For the text-containing cell, return its midpoint in [X, Y] coordinate format. 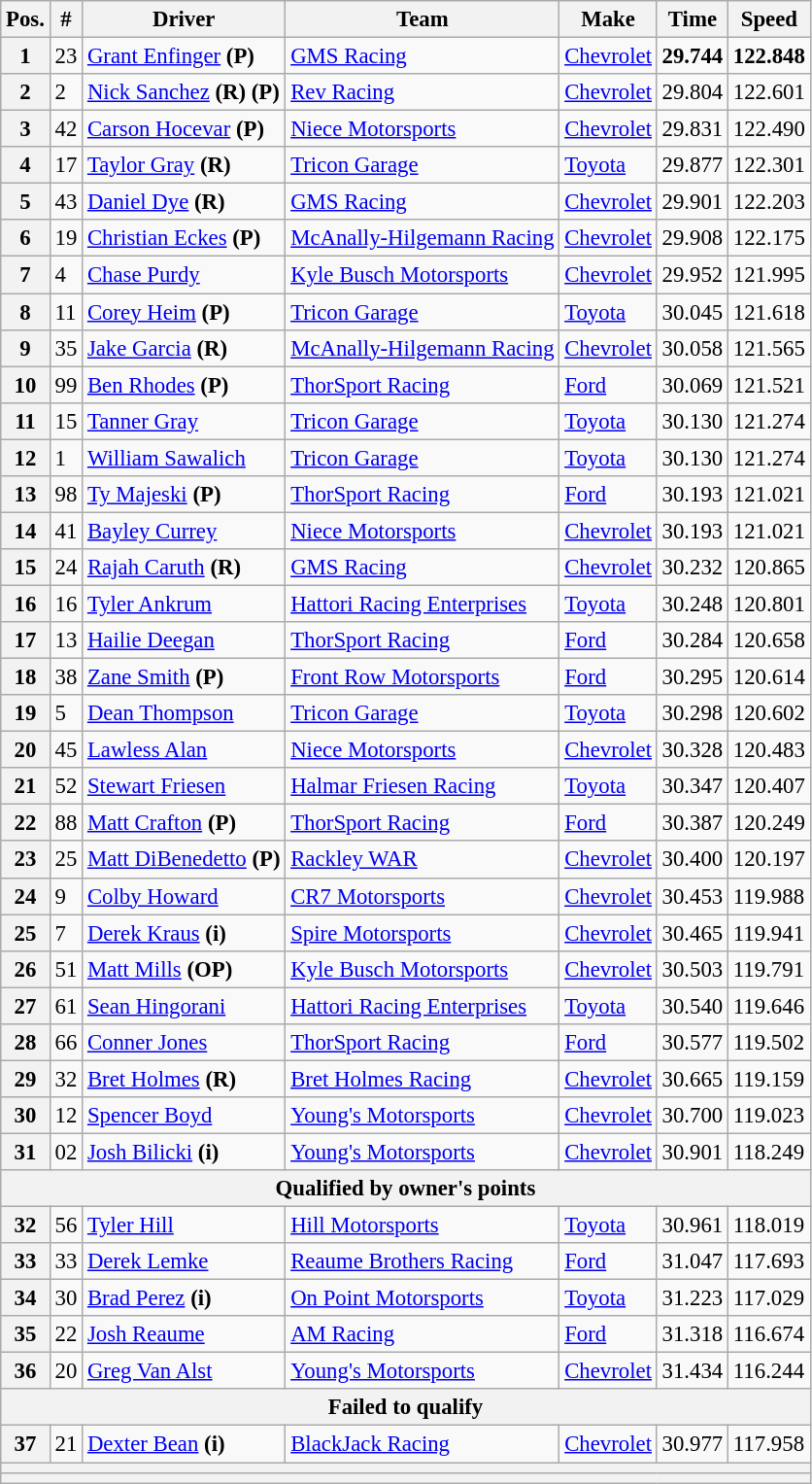
30.045 [692, 312]
117.029 [769, 1298]
3 [25, 129]
Matt Mills (OP) [185, 969]
30.058 [692, 348]
29 [25, 1079]
30.284 [692, 640]
30.328 [692, 750]
Ty Majeski (P) [185, 495]
30.961 [692, 1225]
117.693 [769, 1261]
On Point Motorsports [423, 1298]
41 [66, 531]
30.503 [692, 969]
Conner Jones [185, 1043]
43 [66, 202]
51 [66, 969]
26 [25, 969]
34 [25, 1298]
Bret Holmes (R) [185, 1079]
118.249 [769, 1152]
122.301 [769, 165]
29.908 [692, 238]
Rev Racing [423, 92]
Carson Hocevar (P) [185, 129]
Team [423, 19]
30.069 [692, 385]
37 [25, 1444]
27 [25, 1006]
31.434 [692, 1371]
119.023 [769, 1116]
66 [66, 1043]
120.407 [769, 786]
29.901 [692, 202]
30.400 [692, 860]
Lawless Alan [185, 750]
42 [66, 129]
Nick Sanchez (R) (P) [185, 92]
122.490 [769, 129]
29.831 [692, 129]
Rajah Caruth (R) [185, 568]
61 [66, 1006]
120.602 [769, 713]
29.744 [692, 56]
Josh Reaume [185, 1334]
30.977 [692, 1444]
Matt DiBenedetto (P) [185, 860]
Corey Heim (P) [185, 312]
BlackJack Racing [423, 1444]
45 [66, 750]
30.387 [692, 823]
Ben Rhodes (P) [185, 385]
29.804 [692, 92]
Derek Kraus (i) [185, 933]
122.848 [769, 56]
Tyler Hill [185, 1225]
AM Racing [423, 1334]
121.521 [769, 385]
CR7 Motorsports [423, 896]
Make [608, 19]
14 [25, 531]
William Sawalich [185, 458]
31.223 [692, 1298]
120.801 [769, 604]
Daniel Dye (R) [185, 202]
116.244 [769, 1371]
29.952 [692, 275]
Qualified by owner's points [406, 1189]
28 [25, 1043]
30.298 [692, 713]
30.465 [692, 933]
18 [25, 677]
31.318 [692, 1334]
30.232 [692, 568]
120.614 [769, 677]
Zane Smith (P) [185, 677]
116.674 [769, 1334]
30.347 [692, 786]
122.601 [769, 92]
99 [66, 385]
30.453 [692, 896]
120.197 [769, 860]
120.658 [769, 640]
8 [25, 312]
122.175 [769, 238]
119.941 [769, 933]
30.901 [692, 1152]
30.540 [692, 1006]
Bret Holmes Racing [423, 1079]
6 [25, 238]
Christian Eckes (P) [185, 238]
30.577 [692, 1043]
Halmar Friesen Racing [423, 786]
31.047 [692, 1261]
118.019 [769, 1225]
Pos. [25, 19]
Dean Thompson [185, 713]
38 [66, 677]
Matt Crafton (P) [185, 823]
30.700 [692, 1116]
Speed [769, 19]
30.295 [692, 677]
31 [25, 1152]
Rackley WAR [423, 860]
Spencer Boyd [185, 1116]
Reaume Brothers Racing [423, 1261]
Sean Hingorani [185, 1006]
121.618 [769, 312]
98 [66, 495]
Grant Enfinger (P) [185, 56]
Chase Purdy [185, 275]
119.159 [769, 1079]
117.958 [769, 1444]
Jake Garcia (R) [185, 348]
119.502 [769, 1043]
Failed to qualify [406, 1408]
Josh Bilicki (i) [185, 1152]
88 [66, 823]
Greg Van Alst [185, 1371]
Tyler Ankrum [185, 604]
119.791 [769, 969]
# [66, 19]
Time [692, 19]
02 [66, 1152]
119.646 [769, 1006]
Derek Lemke [185, 1261]
Hailie Deegan [185, 640]
36 [25, 1371]
119.988 [769, 896]
Tanner Gray [185, 421]
30.248 [692, 604]
120.865 [769, 568]
Stewart Friesen [185, 786]
Bayley Currey [185, 531]
10 [25, 385]
29.877 [692, 165]
Colby Howard [185, 896]
121.565 [769, 348]
122.203 [769, 202]
Brad Perez (i) [185, 1298]
Hill Motorsports [423, 1225]
Front Row Motorsports [423, 677]
56 [66, 1225]
120.249 [769, 823]
Driver [185, 19]
Spire Motorsports [423, 933]
120.483 [769, 750]
121.995 [769, 275]
30.665 [692, 1079]
52 [66, 786]
Dexter Bean (i) [185, 1444]
Taylor Gray (R) [185, 165]
